Provide the [x, y] coordinate of the cell's center where the given text is located.  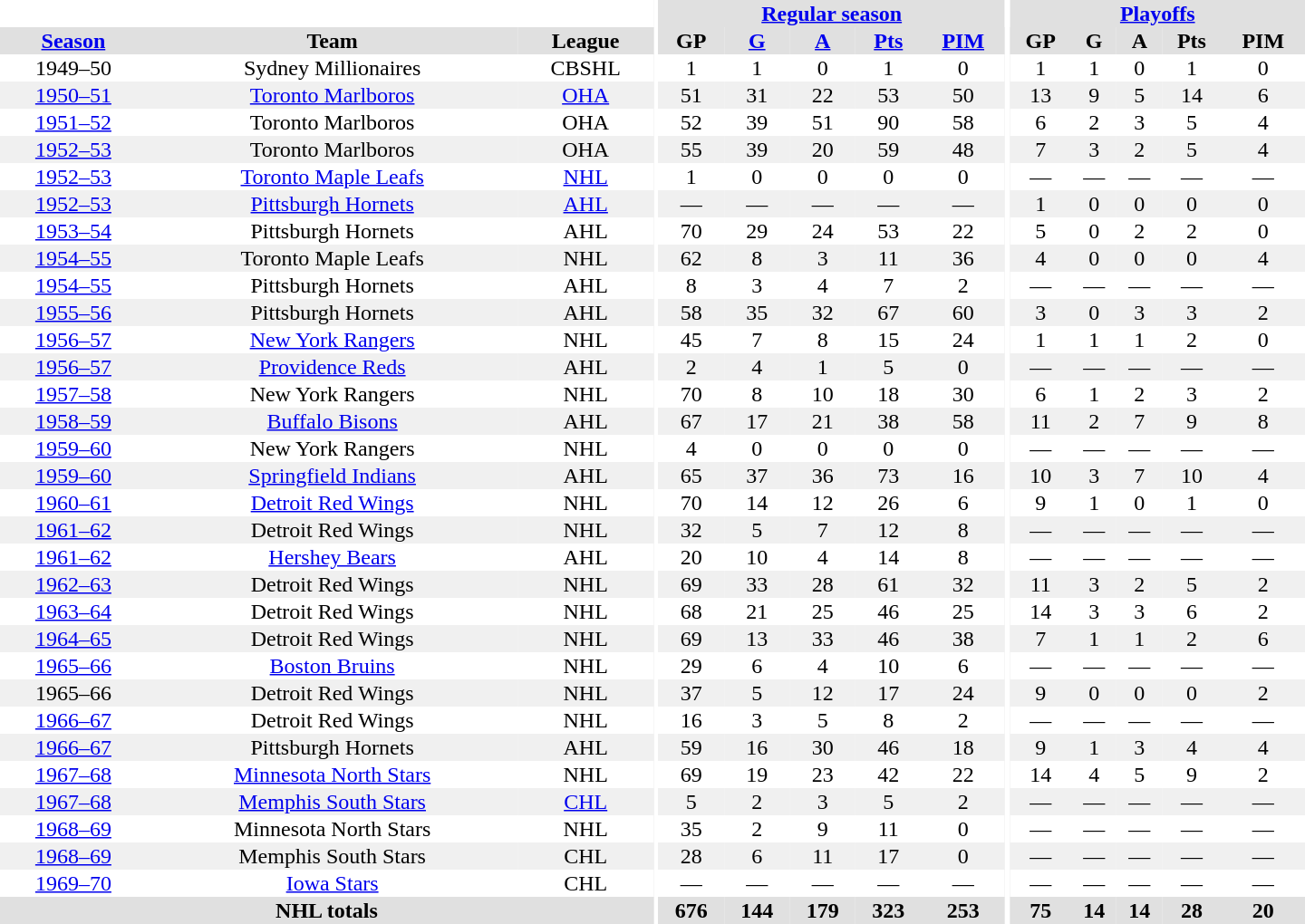
Buffalo Bisons [333, 421]
68 [691, 611]
179 [823, 910]
Playoffs [1157, 14]
45 [691, 340]
League [585, 41]
42 [888, 775]
Season [73, 41]
1957–58 [73, 394]
65 [691, 476]
Team [333, 41]
90 [888, 122]
253 [963, 910]
48 [963, 149]
73 [888, 476]
Providence Reds [333, 367]
1964–65 [73, 639]
676 [691, 910]
Sydney Millionaires [333, 68]
1962–63 [73, 584]
Hershey Bears [333, 557]
31 [758, 95]
144 [758, 910]
1960–61 [73, 503]
Iowa Stars [333, 883]
1953–54 [73, 231]
Boston Bruins [333, 666]
62 [691, 258]
52 [691, 122]
NHL totals [326, 910]
61 [888, 584]
55 [691, 149]
CBSHL [585, 68]
Springfield Indians [333, 476]
1949–50 [73, 68]
26 [888, 503]
1963–64 [73, 611]
23 [823, 775]
1958–59 [73, 421]
50 [963, 95]
75 [1040, 910]
1951–52 [73, 122]
19 [758, 775]
Regular season [831, 14]
60 [963, 313]
15 [888, 340]
1969–70 [73, 883]
1955–56 [73, 313]
323 [888, 910]
1950–51 [73, 95]
